Extract the (X, Y) coordinate from the center of the cell holding the provided text.  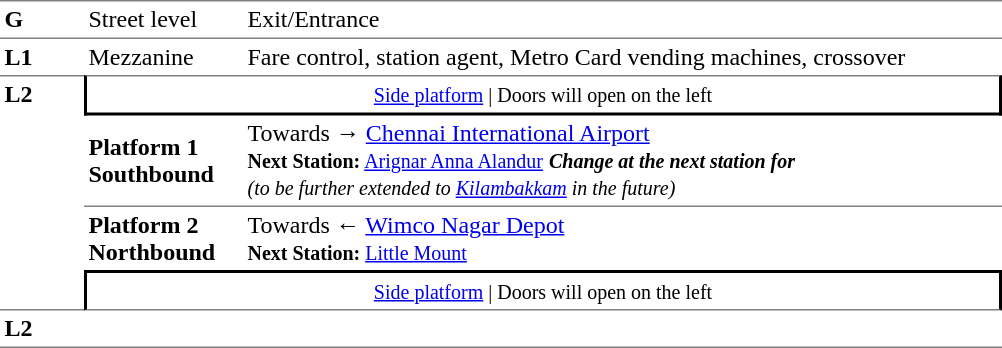
Street level (164, 20)
Platform 1Southbound (164, 162)
Exit/Entrance (622, 20)
Fare control, station agent, Metro Card vending machines, crossover (622, 57)
Platform 2Northbound (164, 238)
Towards ← Wimco Nagar DepotNext Station: Little Mount (622, 238)
Mezzanine (164, 57)
G (42, 20)
L1 (42, 57)
